For the text-containing cell, return its midpoint in (x, y) coordinate format. 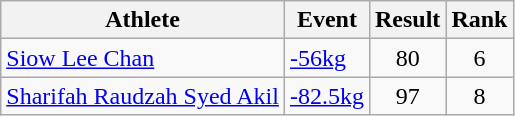
Athlete (143, 20)
8 (480, 96)
Sharifah Raudzah Syed Akil (143, 96)
Rank (480, 20)
97 (407, 96)
Result (407, 20)
Event (326, 20)
-82.5kg (326, 96)
6 (480, 58)
80 (407, 58)
Siow Lee Chan (143, 58)
-56kg (326, 58)
